Return the (x, y) coordinate for the center point of the cell that contains the specified text.  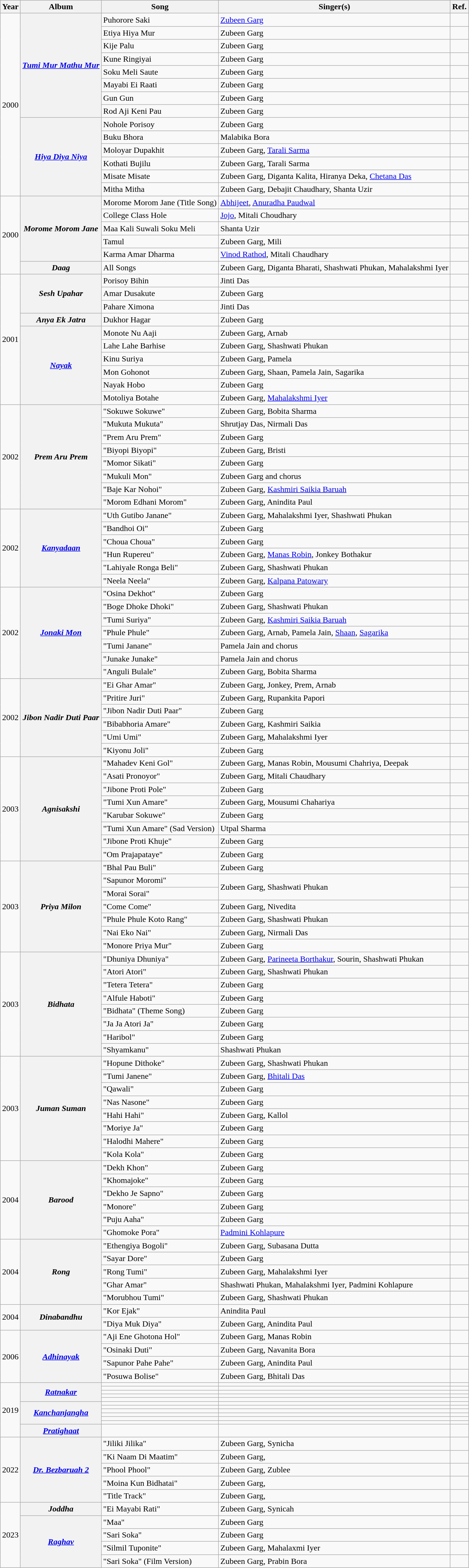
"Osinaki Duti" (160, 1350)
2006 (10, 1356)
"Halodhi Mahere" (160, 1141)
"Title Track" (160, 1496)
Kanyadaan (61, 548)
Sesh Upahar (61, 294)
Morome Morom Jane (61, 229)
"Dekh Khon" (160, 1167)
Zubeen Garg, Mahalaxmi Iyer (334, 1548)
Year (10, 7)
"Karubar Sokuwe" (160, 815)
All Songs (160, 268)
"Ethengiya Bogoli" (160, 1246)
Zubeen Garg, Synicah (334, 1509)
"Ja Ja Atori Ja" (160, 1024)
Mitha Mitha (160, 189)
Zubeen Garg, Kalpana Patowary (334, 581)
Zubeen Garg, Arnab (334, 333)
Zubeen Garg, Bristi (334, 450)
"Uth Gutibo Janane" (160, 515)
2023 (10, 1535)
"Dekho Je Sapno" (160, 1193)
Maa Kali Suwali Soku Meli (160, 229)
"Maa" (160, 1522)
Dr. Bezbaruah 2 (61, 1470)
"Lahiyale Ronga Beli" (160, 567)
"Kor Ejak" (160, 1311)
"Posuwa Bolise" (160, 1376)
Album (61, 7)
"Jibone Proti Khuje" (160, 841)
"Moriye Ja" (160, 1128)
"Jibon Nadir Duti Paar" (160, 711)
Nohole Porisoy (160, 124)
"Sapunor Pahe Pahe" (160, 1363)
Ref. (459, 7)
"Momor Sikati" (160, 463)
"Jibone Proti Pole" (160, 789)
Puhorore Saki (160, 20)
Abhijeet, Anuradha Paudwal (334, 202)
Tamul (160, 242)
"Hun Rupereu" (160, 554)
"Tumi Janane" (160, 646)
Zubeen Garg, Parineeta Borthakur, Sourin, Shashwati Phukan (334, 959)
Zubeen Garg, Diganta Kalita, Hiranya Deka, Chetana Das (334, 176)
Kanchanjangha (61, 1413)
Utpal Sharma (334, 828)
Anya Ek Jatra (61, 320)
"Phule Phule Koto Rang" (160, 919)
"Anguli Bulale" (160, 672)
Jonaki Mon (61, 633)
"Bhal Pau Buli" (160, 867)
Agnisakshi (61, 808)
"Dhuniya Dhuniya" (160, 959)
Porisoy Bihin (160, 281)
"Aji Ene Ghotona Hol" (160, 1337)
Zubeen Garg, Zublee (334, 1470)
"Morom Edhani Morom" (160, 502)
"Puju Aaha" (160, 1220)
"Tetera Tetera" (160, 985)
"Ghar Amar" (160, 1285)
Zubeen Garg, Nivedita (334, 906)
"Nas Nasone" (160, 1102)
Zubeen Garg, Rupankita Papori (334, 698)
Shrutjay Das, Nirmali Das (334, 424)
Shanta Uzir (334, 229)
"Atori Atori" (160, 972)
Zubeen Garg, Manas Robin, Jonkey Bothakur (334, 554)
"Monore Priya Mur" (160, 946)
Rod Aji Keni Pau (160, 111)
Priya Milon (61, 906)
"Ei Ghar Amar" (160, 685)
Zubeen Garg, Navanita Bora (334, 1350)
Nayak (61, 365)
"Baje Kar Nohoi" (160, 489)
"Tumi Janene" (160, 1076)
Zubeen Garg, Shaan, Pamela Jain, Sagarika (334, 372)
Misate Misate (160, 176)
"Sayar Dore" (160, 1259)
"Prem Aru Prem" (160, 437)
Amar Dusakute (160, 294)
"Neela Neela" (160, 581)
"Kola Kola" (160, 1154)
Anindita Paul (334, 1311)
Zubeen Garg, Manas Robin (334, 1337)
"Come Come" (160, 906)
Juman Suman (61, 1109)
Jojo, Mitali Choudhary (334, 215)
Buku Bhora (160, 137)
2019 (10, 1410)
Zubeen Garg, Diganta Bharati, Shashwati Phukan, Mahalakshmi Iyer (334, 268)
Vinod Rathod, Mitali Chaudhary (334, 255)
"Silmil Tuponite" (160, 1548)
Gun Gun (160, 98)
Zubeen Garg, Subasana Dutta (334, 1246)
"Tumi Suriya" (160, 620)
Zubeen Garg, Prabin Bora (334, 1561)
Zubeen Garg, Arnab, Pamela Jain, Shaan, Sagarika (334, 633)
Zubeen Garg, Mitali Chaudhary (334, 776)
"Boge Dhoke Dhoki" (160, 607)
Zubeen Garg, Debajit Chaudhary, Shanta Uzir (334, 189)
Malabika Bora (334, 137)
Soku Meli Saute (160, 72)
Joddha (61, 1509)
"Morai Sorai" (160, 893)
Lahe Lahe Barhise (160, 346)
"Haribol" (160, 1037)
"Ei Mayabi Rati" (160, 1509)
"Hopune Dithoke" (160, 1063)
"Monore" (160, 1206)
"Bandhoi Oi" (160, 528)
"Diya Muk Diya" (160, 1324)
Zubeen Garg, Manas Robin, Mousumi Chahriya, Deepak (334, 763)
Etiya Hiya Mur (160, 33)
"Om Prajapataye" (160, 854)
Singer(s) (334, 7)
"Sapunor Moromi" (160, 880)
Adhinayak (61, 1356)
Morome Morom Jane (Title Song) (160, 202)
Zubeen Garg, Mousumi Chahariya (334, 802)
"Moina Kun Bidhatai" (160, 1483)
Rong (61, 1272)
Ratnakar (61, 1392)
Bidhata (61, 1004)
Nayak Hobo (160, 385)
"Mukuta Mukuta" (160, 424)
Dinabandhu (61, 1317)
"Sari Soka" (Film Version) (160, 1561)
Karma Amar Dharma (160, 255)
Zubeen Garg, Synicha (334, 1444)
Pratighaat (61, 1431)
"Bibabhoria Amare" (160, 724)
Motoliya Botahe (160, 398)
"Junake Junake" (160, 659)
Zubeen Garg, Nirmali Das (334, 933)
Kothati Bujilu (160, 163)
2001 (10, 339)
Mon Gohonot (160, 372)
"Rong Tumi" (160, 1272)
"Hahi Hahi" (160, 1115)
Moloyar Dupakhit (160, 150)
Kije Palu (160, 46)
Jibon Nadir Duti Paar (61, 717)
"Mukuli Mon" (160, 476)
"Mahadev Keni Gol" (160, 763)
"Phule Phule" (160, 633)
"Tumi Xun Amare" (Sad Version) (160, 828)
"Tumi Xun Amare" (160, 802)
"Asati Pronoyor" (160, 776)
"Alfule Haboti" (160, 998)
"Biyopi Biyopi" (160, 450)
"Pritire Juri" (160, 698)
Tumi Mur Mathu Mur (61, 65)
"Shyamkanu" (160, 1050)
"Qawali" (160, 1089)
Zubeen Garg and chorus (334, 476)
Shashwati Phukan, Mahalakshmi Iyer, Padmini Kohlapure (334, 1285)
Hiya Diya Niya (61, 157)
"Bidhata" (Theme Song) (160, 1011)
Prem Aru Prem (61, 457)
Mayabi Ei Raati (160, 85)
Kune Ringiyai (160, 59)
Zubeen Garg, Kallol (334, 1115)
"Ki Naam Di Maatim" (160, 1457)
Zubeen Garg, Kashmiri Saikia (334, 724)
"Morubhou Tumi" (160, 1298)
Song (160, 7)
Shashwati Phukan (334, 1050)
Zubeen Garg, Jonkey, Prem, Arnab (334, 685)
Padmini Kohlapure (334, 1233)
Pahare Ximona (160, 307)
Barood (61, 1200)
Dukhor Hagar (160, 320)
Zubeen Garg, Pamela (334, 359)
Kinu Suriya (160, 359)
"Kiyonu Joli" (160, 750)
"Choua Choua" (160, 541)
"Nai Eko Nai" (160, 933)
"Osina Dekhot" (160, 594)
2022 (10, 1470)
"Sari Soka" (160, 1535)
Daag (61, 268)
Raghav (61, 1542)
"Sokuwe Sokuwe" (160, 411)
"Phool Phool" (160, 1470)
Zubeen Garg, Mahalakshmi Iyer, Shashwati Phukan (334, 515)
Monote Nu Aaji (160, 333)
"Umi Umi" (160, 737)
"Jiliki Jilika" (160, 1444)
Zubeen Garg, Mili (334, 242)
"Ghomoke Pora" (160, 1233)
College Class Hole (160, 215)
"Khomajoke" (160, 1180)
